From the cell containing the given text, extract its center point as [X, Y] coordinate. 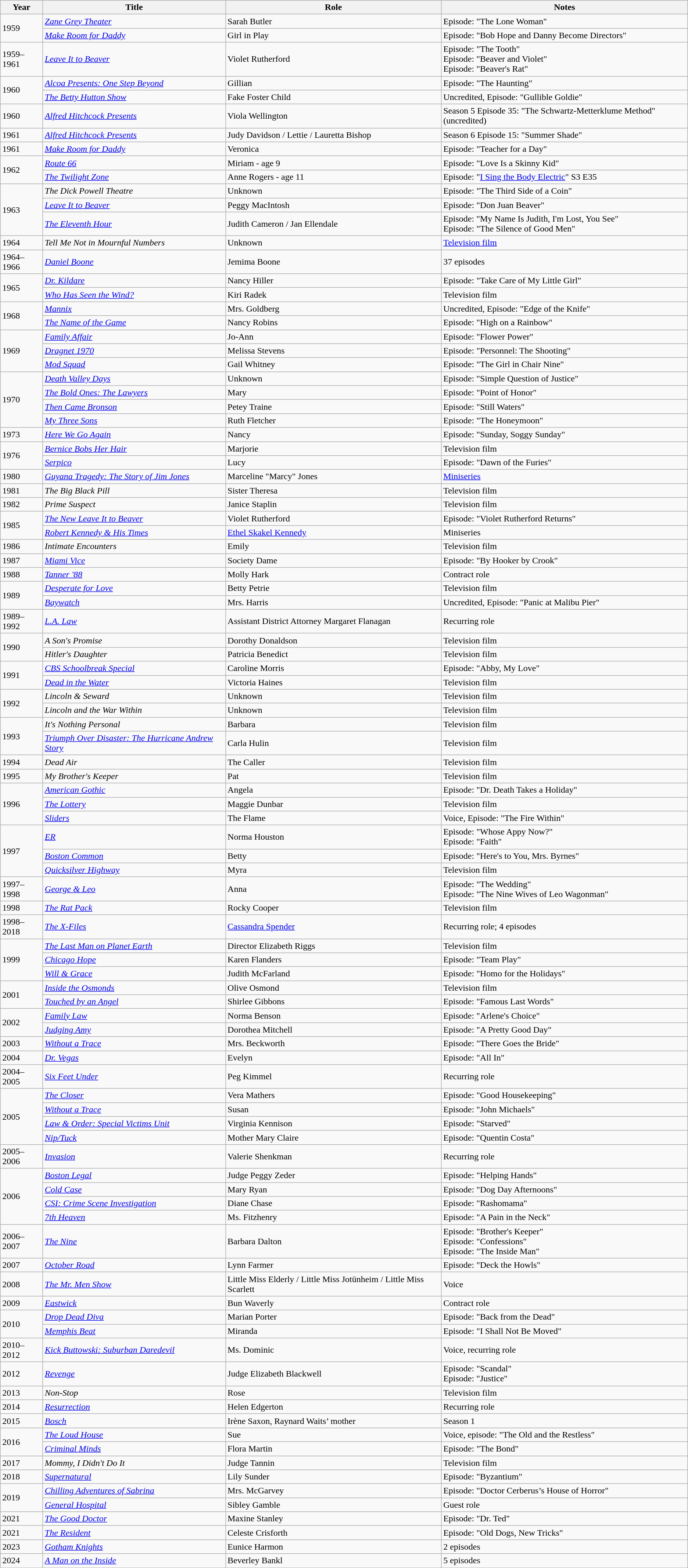
Maxine Stanley [334, 1519]
Evelyn [334, 1058]
Mrs. Goldberg [334, 309]
2012 [22, 1374]
Peggy MacIntosh [334, 205]
Caroline Morris [334, 668]
Episode: "My Name Is Judith, I'm Lost, You See"Episode: "The Silence of Good Men" [565, 224]
My Brother's Keeper [134, 776]
2019 [22, 1498]
Episode: "I Shall Not Be Moved" [565, 1331]
1959–1961 [22, 59]
2010 [22, 1324]
2002 [22, 1023]
The Twilight Zone [134, 177]
CBS Schoolbreak Special [134, 668]
2016 [22, 1442]
Pat [334, 776]
Family Affair [134, 337]
Sister Theresa [334, 491]
1995 [22, 776]
Rocky Cooper [334, 908]
Episode: "A Pretty Good Day" [565, 1030]
1985 [22, 525]
Mary Ryan [334, 1190]
Molly Hark [334, 574]
Jo-Ann [334, 337]
Dorothy Donaldson [334, 640]
Miriam - age 9 [334, 163]
Tell Me Not in Mournful Numbers [134, 243]
1999 [22, 959]
Episode: "There Goes the Bride" [565, 1044]
Recurring role; 4 episodes [565, 927]
Dragnet 1970 [134, 351]
Episode: "The Lone Woman" [565, 21]
Will & Grace [134, 974]
The Caller [334, 762]
2001 [22, 995]
2018 [22, 1477]
2009 [22, 1303]
1987 [22, 560]
2003 [22, 1044]
1989–1992 [22, 621]
Six Feet Under [134, 1077]
Episode: "All In" [565, 1058]
Celeste Crisforth [334, 1533]
Carla Hulin [334, 743]
1964–1966 [22, 262]
Family Law [134, 1016]
Mommy, I Didn't Do It [134, 1463]
1970 [22, 399]
A Man on the Inside [134, 1561]
2006–2007 [22, 1241]
2004–2005 [22, 1077]
Guest role [565, 1505]
1997–1998 [22, 889]
L.A. Law [134, 621]
Episode: "Violet Rutherford Returns" [565, 519]
Nancy [334, 434]
Ruth Fletcher [334, 420]
Episode: "Take Care of My Little Girl" [565, 281]
Triumph Over Disaster: The Hurricane Andrew Story [134, 743]
Veronica [334, 149]
Daniel Boone [134, 262]
Episode: "The Girl in Chair Nine" [565, 365]
Betty Petrie [334, 588]
1964 [22, 243]
Lincoln and the War Within [134, 710]
Here We Go Again [134, 434]
Society Dame [334, 560]
Olive Osmond [334, 988]
Episode: "The Honeymoon" [565, 420]
Sarah Butler [334, 21]
Boston Common [134, 856]
CSI: Crime Scene Investigation [134, 1203]
Episode: "Flower Power" [565, 337]
Rose [334, 1393]
Janice Staplin [334, 505]
Dorothea Mitchell [334, 1030]
1963 [22, 209]
Miami Vice [134, 560]
Episode: "The Third Side of a Coin" [565, 191]
Sibley Gamble [334, 1505]
Episode: "Sunday, Soggy Sunday" [565, 434]
Serpico [134, 463]
Episode: "Doctor Cerberus’s House of Horror" [565, 1491]
The X-Files [134, 927]
1965 [22, 288]
Victoria Haines [334, 682]
Episode: "Famous Last Words" [565, 1002]
A Son's Promise [134, 640]
1993 [22, 736]
Kiri Radek [334, 295]
Episode: "I Sing the Body Electric" S3 E35 [565, 177]
Episode: "Homo for the Holidays" [565, 974]
Revenge [134, 1374]
Episode: "Deck the Howls" [565, 1265]
2010–2012 [22, 1350]
Emily [334, 546]
Sue [334, 1435]
Uncredited, Episode: "Gullible Goldie" [565, 97]
Episode: "The Haunting" [565, 83]
Supernatural [134, 1477]
Robert Kennedy & His Times [134, 532]
The Rat Pack [134, 908]
Season 6 Episode 15: "Summer Shade" [565, 135]
Alcoa Presents: One Step Beyond [134, 83]
Karen Flanders [334, 960]
Episode: "Here's to You, Mrs. Byrnes" [565, 856]
Lynn Farmer [334, 1265]
Episode: "Helping Hands" [565, 1175]
Bosch [134, 1421]
Dead in the Water [134, 682]
Gail Whitney [334, 365]
Beverley Bankl [334, 1561]
Episode: "Old Dogs, New Tricks" [565, 1533]
Irène Saxon, Raynard Waits’ mother [334, 1421]
Nip/Tuck [134, 1137]
Hitler's Daughter [134, 654]
The New Leave It to Beaver [134, 519]
Ms. Dominic [334, 1350]
Judy Davidson / Lettie / Lauretta Bishop [334, 135]
Uncredited, Episode: "Edge of the Knife" [565, 309]
Episode: "Love Is a Skinny Kid" [565, 163]
Year [22, 7]
Angela [334, 790]
2014 [22, 1407]
Episode: "Good Housekeeping" [565, 1095]
Voice, recurring role [565, 1350]
Criminal Minds [134, 1449]
2017 [22, 1463]
Eunice Harmon [334, 1547]
Dr. Vegas [134, 1058]
Title [134, 7]
Little Miss Elderly / Little Miss Jotünheim / Little Miss Scarlett [334, 1284]
Girl in Play [334, 35]
Mrs. Harris [334, 602]
Norma Houston [334, 837]
American Gothic [134, 790]
Judith McFarland [334, 974]
The Good Doctor [134, 1519]
Betty [334, 856]
Boston Legal [134, 1175]
Helen Edgerton [334, 1407]
The Mr. Men Show [134, 1284]
Dr. Kildare [134, 281]
The Resident [134, 1533]
Lucy [334, 463]
Mod Squad [134, 365]
2006 [22, 1196]
Assistant District Attorney Margaret Flanagan [334, 621]
Guyana Tragedy: The Story of Jim Jones [134, 477]
Cassandra Spender [334, 927]
Drop Dead Diva [134, 1317]
The Bold Ones: The Lawyers [134, 392]
Episode: "Byzantium" [565, 1477]
Episode: "Don Juan Beaver" [565, 205]
Memphis Beat [134, 1331]
Episode: "Quentin Costa" [565, 1137]
Vera Mathers [334, 1095]
Patricia Benedict [334, 654]
Invasion [134, 1156]
Shirlee Gibbons [334, 1002]
The Flame [334, 818]
Episode: "Brother's Keeper" Episode: "Confessions"Episode: "The Inside Man" [565, 1241]
Route 66 [134, 163]
Episode: "Scandal"Episode: "Justice" [565, 1374]
It's Nothing Personal [134, 724]
1991 [22, 675]
Episode: "Back from the Dead" [565, 1317]
2013 [22, 1393]
Eastwick [134, 1303]
1992 [22, 703]
Diane Chase [334, 1203]
Episode: "Abby, My Love" [565, 668]
37 episodes [565, 262]
Who Has Seen the Wind? [134, 295]
1998 [22, 908]
Voice, Episode: "The Fire Within" [565, 818]
Gotham Knights [134, 1547]
1980 [22, 477]
1981 [22, 491]
1962 [22, 170]
5 episodes [565, 1561]
1959 [22, 28]
Mother Mary Claire [334, 1137]
Inside the Osmonds [134, 988]
2004 [22, 1058]
October Road [134, 1265]
2015 [22, 1421]
Resurrection [134, 1407]
My Three Sons [134, 420]
Jemima Boone [334, 262]
Miranda [334, 1331]
Sliders [134, 818]
Valerie Shenkman [334, 1156]
Nancy Hiller [334, 281]
Norma Benson [334, 1016]
Bun Waverly [334, 1303]
Ethel Skakel Kennedy [334, 532]
Prime Suspect [134, 505]
1969 [22, 351]
Anne Rogers - age 11 [334, 177]
Judge Elizabeth Blackwell [334, 1374]
Kick Buttowski: Suburban Daredevil [134, 1350]
Episode: "High on a Rainbow" [565, 323]
Voice [565, 1284]
Fake Foster Child [334, 97]
Episode: "A Pain in the Neck" [565, 1217]
Episode: "Dr. Death Takes a Holiday" [565, 790]
2023 [22, 1547]
The Lottery [134, 804]
Chilling Adventures of Sabrina [134, 1491]
Episode: "Personnel: The Shooting" [565, 351]
1989 [22, 595]
The Betty Hutton Show [134, 97]
2008 [22, 1284]
1997 [22, 851]
1968 [22, 316]
1998–2018 [22, 927]
Episode: "By Hooker by Crook" [565, 560]
General Hospital [134, 1505]
Episode: "Simple Question of Justice" [565, 378]
Nancy Robins [334, 323]
Season 5 Episode 35: "The Schwartz-Metterklume Method" (uncredited) [565, 116]
Director Elizabeth Riggs [334, 946]
Zane Grey Theater [134, 21]
ER [134, 837]
Gillian [334, 83]
Episode: "Starved" [565, 1123]
The Last Man on Planet Earth [134, 946]
2005–2006 [22, 1156]
1986 [22, 546]
2 episodes [565, 1547]
1973 [22, 434]
Baywatch [134, 602]
Episode: "Dog Day Afternoons" [565, 1190]
2024 [22, 1561]
George & Leo [134, 889]
Role [334, 7]
Episode: "Point of Honor" [565, 392]
Barbara [334, 724]
Intimate Encounters [134, 546]
Episode: "The Wedding"Episode: "The Nine Wives of Leo Wagonman" [565, 889]
Judging Amy [134, 1030]
Episode: "Teacher for a Day" [565, 149]
The Eleventh Hour [134, 224]
Chicago Hope [134, 960]
Viola Wellington [334, 116]
Quicksilver Highway [134, 870]
The Big Black Pill [134, 491]
Marian Porter [334, 1317]
Non-Stop [134, 1393]
Season 1 [565, 1421]
The Dick Powell Theatre [134, 191]
Flora Martin [334, 1449]
Judge Tannin [334, 1463]
Melissa Stevens [334, 351]
Episode: "Still Waters" [565, 406]
Virginia Kennison [334, 1123]
Voice, episode: "The Old and the Restless" [565, 1435]
The Closer [134, 1095]
Episode: "Arlene's Choice" [565, 1016]
Desperate for Love [134, 588]
The Nine [134, 1241]
Ms. Fitzhenry [334, 1217]
1994 [22, 762]
1976 [22, 456]
The Loud House [134, 1435]
Episode: "Dawn of the Furies" [565, 463]
1990 [22, 647]
Mannix [134, 309]
Episode: "Whose Appy Now?"Episode: "Faith" [565, 837]
Mrs. Beckworth [334, 1044]
Anna [334, 889]
1996 [22, 804]
Tanner '88 [134, 574]
Judge Peggy Zeder [334, 1175]
Mary [334, 392]
Dead Air [134, 762]
Notes [565, 7]
2007 [22, 1265]
Episode: "John Michaels" [565, 1109]
Petey Traine [334, 406]
Episode: "Bob Hope and Danny Become Directors" [565, 35]
Episode: "The Tooth"Episode: "Beaver and Violet" Episode: "Beaver's Rat" [565, 59]
7th Heaven [134, 1217]
Marjorie [334, 449]
Episode: "The Bond" [565, 1449]
Death Valley Days [134, 378]
Mrs. McGarvey [334, 1491]
1988 [22, 574]
Peg Kimmel [334, 1077]
Lincoln & Seward [134, 696]
Episode: "Team Play" [565, 960]
Episode: "Rashomama" [565, 1203]
Maggie Dunbar [334, 804]
Touched by an Angel [134, 1002]
Barbara Dalton [334, 1241]
Judith Cameron / Jan Ellendale [334, 224]
Lily Sunder [334, 1477]
Then Came Bronson [134, 406]
Uncredited, Episode: "Panic at Malibu Pier" [565, 602]
2005 [22, 1116]
Myra [334, 870]
Cold Case [134, 1190]
The Name of the Game [134, 323]
Susan [334, 1109]
1982 [22, 505]
Episode: "Dr. Ted" [565, 1519]
Law & Order: Special Victims Unit [134, 1123]
Bernice Bobs Her Hair [134, 449]
Marceline "Marcy" Jones [334, 477]
